Provide the [x, y] coordinate of the cell's center where the given text is located.  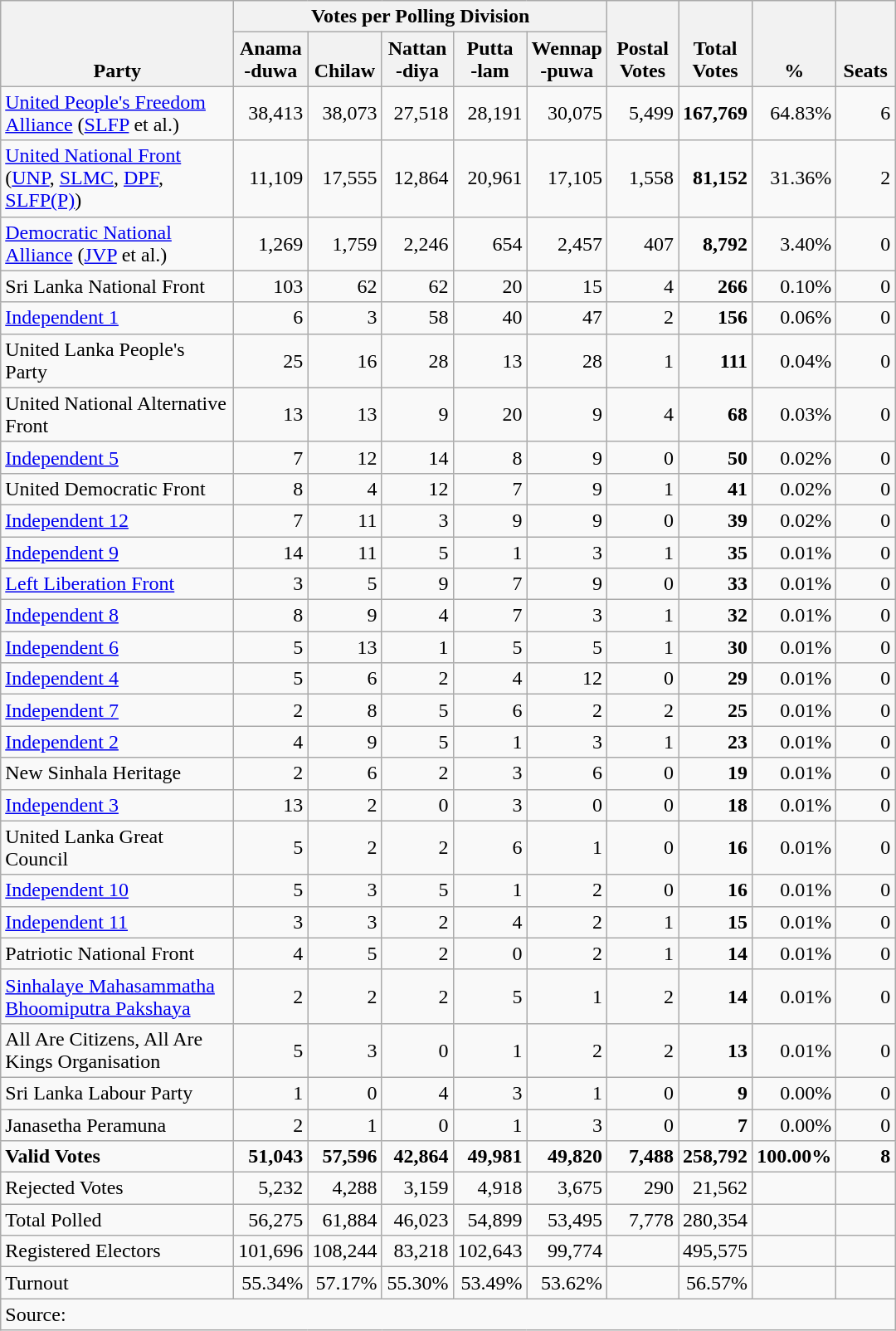
Wennap-puwa [567, 60]
49,820 [567, 1157]
Nattan-diya [417, 60]
64.83% [795, 113]
21,562 [715, 1188]
2,246 [417, 244]
0.04% [795, 360]
PostalVotes [643, 43]
3.40% [795, 244]
83,218 [417, 1251]
All Are Citizens, All Are Kings Organisation [118, 1051]
Independent 4 [118, 679]
654 [489, 244]
57,596 [345, 1157]
12,864 [417, 178]
Independent 6 [118, 647]
Chilaw [345, 60]
35 [715, 552]
101,696 [270, 1251]
53.49% [489, 1283]
United Lanka Great Council [118, 848]
Independent 10 [118, 890]
Patriotic National Front [118, 953]
Left Liberation Front [118, 584]
18 [715, 805]
0.10% [795, 286]
Janasetha Peramuna [118, 1124]
407 [643, 244]
28,191 [489, 113]
41 [715, 489]
266 [715, 286]
100.00% [795, 1157]
258,792 [715, 1157]
57.17% [345, 1283]
30 [715, 647]
Putta-lam [489, 60]
167,769 [715, 113]
United People's Freedom Alliance (SLFP et al.) [118, 113]
99,774 [567, 1251]
Sri Lanka Labour Party [118, 1093]
31.36% [795, 178]
46,023 [417, 1220]
55.30% [417, 1283]
39 [715, 520]
108,244 [345, 1251]
1,558 [643, 178]
Total Polled [118, 1220]
United Lanka People's Party [118, 360]
42,864 [417, 1157]
4,288 [345, 1188]
280,354 [715, 1220]
Independent 5 [118, 457]
Independent 1 [118, 318]
17,555 [345, 178]
New Sinhala Heritage [118, 773]
United National Alternative Front [118, 415]
Registered Electors [118, 1251]
33 [715, 584]
3,675 [567, 1188]
54,899 [489, 1220]
50 [715, 457]
Independent 11 [118, 922]
Source: [448, 1314]
Seats [866, 43]
40 [489, 318]
Rejected Votes [118, 1188]
156 [715, 318]
11,109 [270, 178]
23 [715, 742]
55.34% [270, 1283]
7,778 [643, 1220]
1,759 [345, 244]
7,488 [643, 1157]
1,269 [270, 244]
Independent 2 [118, 742]
Independent 3 [118, 805]
103 [270, 286]
30,075 [567, 113]
United Democratic Front [118, 489]
81,152 [715, 178]
Sinhalaye Mahasammatha Bhoomiputra Pakshaya [118, 996]
Sri Lanka National Front [118, 286]
3,159 [417, 1188]
4,918 [489, 1188]
27,518 [417, 113]
56.57% [715, 1283]
Independent 9 [118, 552]
0.03% [795, 415]
51,043 [270, 1157]
% [795, 43]
United National Front(UNP, SLMC, DPF, SLFP(P)) [118, 178]
32 [715, 616]
19 [715, 773]
47 [567, 318]
2,457 [567, 244]
Party [118, 43]
17,105 [567, 178]
56,275 [270, 1220]
Turnout [118, 1283]
0.06% [795, 318]
5,499 [643, 113]
Total Votes [715, 43]
Independent 12 [118, 520]
5,232 [270, 1188]
495,575 [715, 1251]
58 [417, 318]
53.62% [567, 1283]
290 [643, 1188]
8,792 [715, 244]
Valid Votes [118, 1157]
Independent 8 [118, 616]
Anama-duwa [270, 60]
Independent 7 [118, 710]
20,961 [489, 178]
102,643 [489, 1251]
Democratic National Alliance (JVP et al.) [118, 244]
53,495 [567, 1220]
Votes per Polling Division [421, 17]
49,981 [489, 1157]
61,884 [345, 1220]
38,073 [345, 113]
29 [715, 679]
38,413 [270, 113]
68 [715, 415]
111 [715, 360]
